For the text-containing cell, return its midpoint in (x, y) coordinate format. 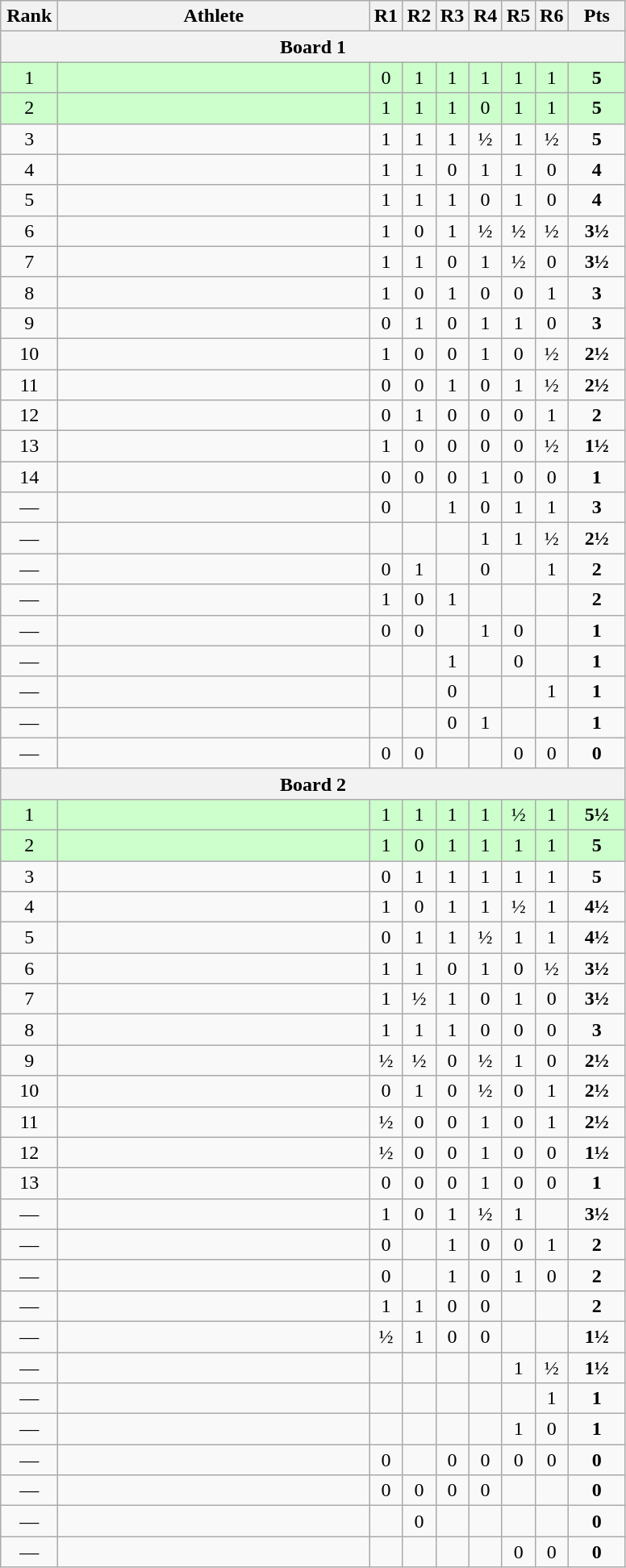
Pts (597, 16)
R4 (486, 16)
Rank (29, 16)
R6 (552, 16)
14 (29, 477)
R2 (419, 16)
Board 1 (313, 47)
Board 2 (313, 784)
R1 (386, 16)
5½ (597, 814)
Athlete (214, 16)
R5 (518, 16)
R3 (452, 16)
